Locate the cell with the specified text and output its (X, Y) center coordinate. 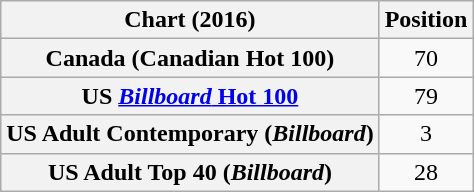
3 (426, 134)
Chart (2016) (190, 20)
Canada (Canadian Hot 100) (190, 58)
US Billboard Hot 100 (190, 96)
US Adult Top 40 (Billboard) (190, 172)
Position (426, 20)
US Adult Contemporary (Billboard) (190, 134)
28 (426, 172)
70 (426, 58)
79 (426, 96)
